Return the [x, y] coordinate for the center point of the cell that contains the specified text.  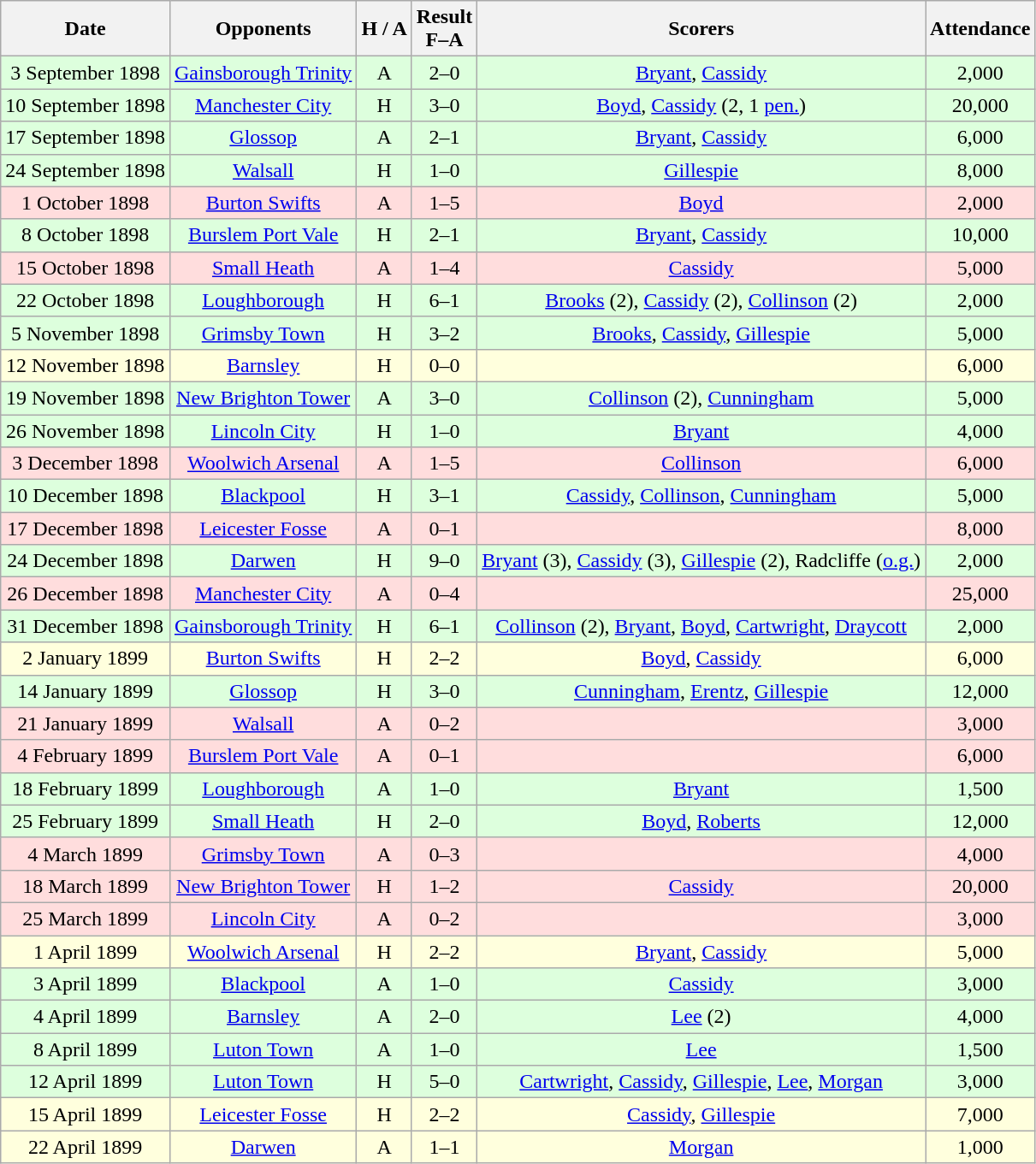
Brooks, Cassidy, Gillespie [702, 333]
1–4 [444, 268]
8 October 1898 [86, 235]
9–0 [444, 561]
4 March 1899 [86, 854]
Lee (2) [702, 1017]
Date [86, 29]
1 October 1898 [86, 203]
10 September 1898 [86, 105]
Cunningham, Erentz, Gillespie [702, 691]
15 October 1898 [86, 268]
8 April 1899 [86, 1049]
1,000 [980, 1147]
31 December 1898 [86, 626]
2 January 1899 [86, 659]
Collinson [702, 464]
24 December 1898 [86, 561]
Collinson (2), Bryant, Boyd, Cartwright, Draycott [702, 626]
Gillespie [702, 170]
25 February 1899 [86, 821]
Lee [702, 1049]
5 November 1898 [86, 333]
12 April 1899 [86, 1082]
0–3 [444, 854]
25 March 1899 [86, 919]
Attendance [980, 29]
H / A [384, 29]
1 April 1899 [86, 952]
1–2 [444, 886]
17 September 1898 [86, 138]
Boyd, Cassidy (2, 1 pen.) [702, 105]
Boyd [702, 203]
24 September 1898 [86, 170]
26 November 1898 [86, 430]
4 April 1899 [86, 1017]
15 April 1899 [86, 1114]
17 December 1898 [86, 529]
1–1 [444, 1147]
3 April 1899 [86, 984]
0–0 [444, 365]
3 September 1898 [86, 73]
Morgan [702, 1147]
Cassidy, Gillespie [702, 1114]
21 January 1899 [86, 724]
22 October 1898 [86, 300]
Boyd, Cassidy [702, 659]
3 December 1898 [86, 464]
3–2 [444, 333]
18 March 1899 [86, 886]
Cartwright, Cassidy, Gillespie, Lee, Morgan [702, 1082]
Opponents [263, 29]
5–0 [444, 1082]
Brooks (2), Cassidy (2), Collinson (2) [702, 300]
Collinson (2), Cunningham [702, 398]
Cassidy, Collinson, Cunningham [702, 496]
0–4 [444, 594]
26 December 1898 [86, 594]
18 February 1899 [86, 789]
ResultF–A [444, 29]
Boyd, Roberts [702, 821]
10 December 1898 [86, 496]
4 February 1899 [86, 756]
7,000 [980, 1114]
12 November 1898 [86, 365]
10,000 [980, 235]
Scorers [702, 29]
19 November 1898 [86, 398]
Bryant (3), Cassidy (3), Gillespie (2), Radcliffe (o.g.) [702, 561]
25,000 [980, 594]
3–1 [444, 496]
22 April 1899 [86, 1147]
14 January 1899 [86, 691]
